Locate the cell with the specified text and output its [X, Y] center coordinate. 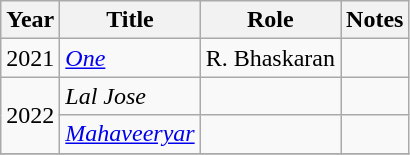
2022 [30, 115]
Mahaveeryar [130, 134]
Lal Jose [130, 96]
Title [130, 20]
Year [30, 20]
One [130, 58]
2021 [30, 58]
Role [270, 20]
R. Bhaskaran [270, 58]
Notes [375, 20]
